Provide the [X, Y] coordinate of the cell's center where the given text is located.  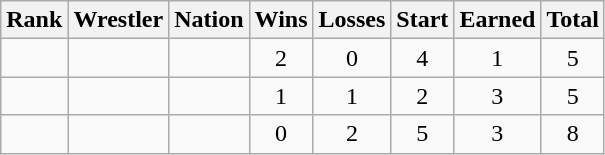
Wrestler [118, 20]
Earned [498, 20]
Losses [352, 20]
Nation [209, 20]
Total [573, 20]
4 [422, 58]
Wins [281, 20]
8 [573, 134]
Rank [34, 20]
Start [422, 20]
